Pinpoint the cell where the given text exists, returning its [x, y] midpoint coordinate. 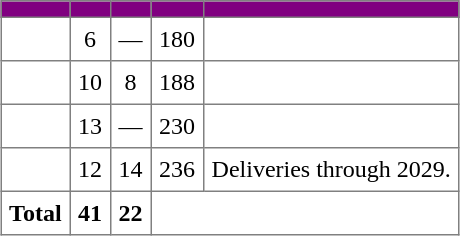
236 [177, 170]
Deliveries through 2029. [331, 170]
Total [36, 213]
230 [177, 126]
13 [90, 126]
188 [177, 83]
14 [130, 170]
41 [90, 213]
6 [90, 39]
8 [130, 83]
180 [177, 39]
12 [90, 170]
22 [130, 213]
10 [90, 83]
